For the text-containing cell, return its midpoint in (x, y) coordinate format. 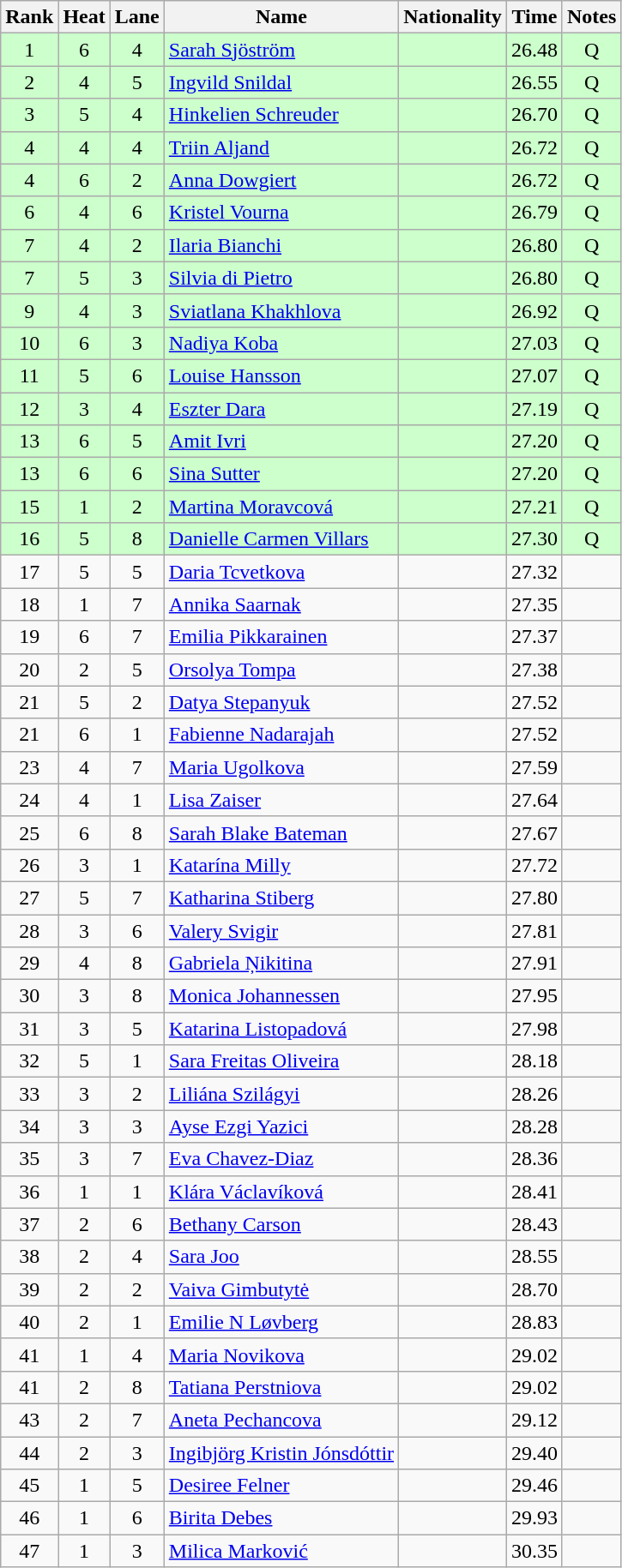
Annika Saarnak (281, 604)
12 (29, 409)
27.67 (534, 832)
Martina Moravcová (281, 507)
28.83 (534, 1322)
27.59 (534, 767)
Katarina Listopadová (281, 1029)
28.28 (534, 1126)
Klára Václavíková (281, 1192)
Name (281, 17)
28.36 (534, 1159)
27.30 (534, 539)
Fabienne Nadarajah (281, 735)
Ingvild Snildal (281, 82)
31 (29, 1029)
35 (29, 1159)
25 (29, 832)
29.40 (534, 1453)
24 (29, 800)
28.43 (534, 1224)
26 (29, 865)
47 (29, 1551)
11 (29, 375)
Valery Svigir (281, 930)
46 (29, 1518)
Emilia Pikkarainen (281, 637)
Silvia di Pietro (281, 278)
44 (29, 1453)
27.03 (534, 343)
Notes (591, 17)
Eva Chavez-Diaz (281, 1159)
27.19 (534, 409)
30.35 (534, 1551)
Hinkelien Schreuder (281, 115)
34 (29, 1126)
Katharina Stiberg (281, 898)
27.32 (534, 572)
Eszter Dara (281, 409)
29.12 (534, 1420)
Ayse Ezgi Yazici (281, 1126)
26.79 (534, 213)
26.55 (534, 82)
Desiree Felner (281, 1486)
17 (29, 572)
Triin Aljand (281, 147)
27.37 (534, 637)
28.18 (534, 1061)
27 (29, 898)
27.64 (534, 800)
18 (29, 604)
27.95 (534, 996)
28.26 (534, 1094)
Vaiva Gimbutytė (281, 1289)
9 (29, 310)
Sara Joo (281, 1257)
Birita Debes (281, 1518)
Bethany Carson (281, 1224)
45 (29, 1486)
Liliána Szilágyi (281, 1094)
Tatiana Perstniova (281, 1387)
Amit Ivri (281, 442)
29.93 (534, 1518)
28 (29, 930)
27.38 (534, 670)
Sviatlana Khakhlova (281, 310)
23 (29, 767)
Lisa Zaiser (281, 800)
Ilaria Bianchi (281, 245)
Danielle Carmen Villars (281, 539)
38 (29, 1257)
Rank (29, 17)
Time (534, 17)
Maria Ugolkova (281, 767)
26.48 (534, 50)
36 (29, 1192)
Nadiya Koba (281, 343)
29.46 (534, 1486)
27.98 (534, 1029)
Heat (84, 17)
Sarah Sjöström (281, 50)
Anna Dowgiert (281, 180)
10 (29, 343)
Gabriela Ņikitina (281, 964)
32 (29, 1061)
Monica Johannessen (281, 996)
Datya Stepanyuk (281, 702)
28.55 (534, 1257)
Emilie N Løvberg (281, 1322)
33 (29, 1094)
39 (29, 1289)
30 (29, 996)
28.70 (534, 1289)
26.70 (534, 115)
Aneta Pechancova (281, 1420)
Katarína Milly (281, 865)
Ingibjörg Kristin Jónsdóttir (281, 1453)
19 (29, 637)
28.41 (534, 1192)
15 (29, 507)
Maria Novikova (281, 1355)
Sara Freitas Oliveira (281, 1061)
Daria Tcvetkova (281, 572)
Milica Marković (281, 1551)
27.21 (534, 507)
37 (29, 1224)
Kristel Vourna (281, 213)
16 (29, 539)
26.92 (534, 310)
29 (29, 964)
43 (29, 1420)
27.81 (534, 930)
Louise Hansson (281, 375)
Sina Sutter (281, 474)
40 (29, 1322)
27.91 (534, 964)
Lane (137, 17)
Nationality (453, 17)
27.07 (534, 375)
Sarah Blake Bateman (281, 832)
27.72 (534, 865)
20 (29, 670)
Orsolya Tompa (281, 670)
27.35 (534, 604)
27.80 (534, 898)
